Locate the cell with the specified text and output its [X, Y] center coordinate. 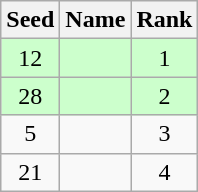
4 [164, 172]
12 [30, 58]
Seed [30, 20]
Name [96, 20]
5 [30, 134]
21 [30, 172]
Rank [164, 20]
1 [164, 58]
2 [164, 96]
28 [30, 96]
3 [164, 134]
